From the cell containing the given text, extract its center point as (X, Y) coordinate. 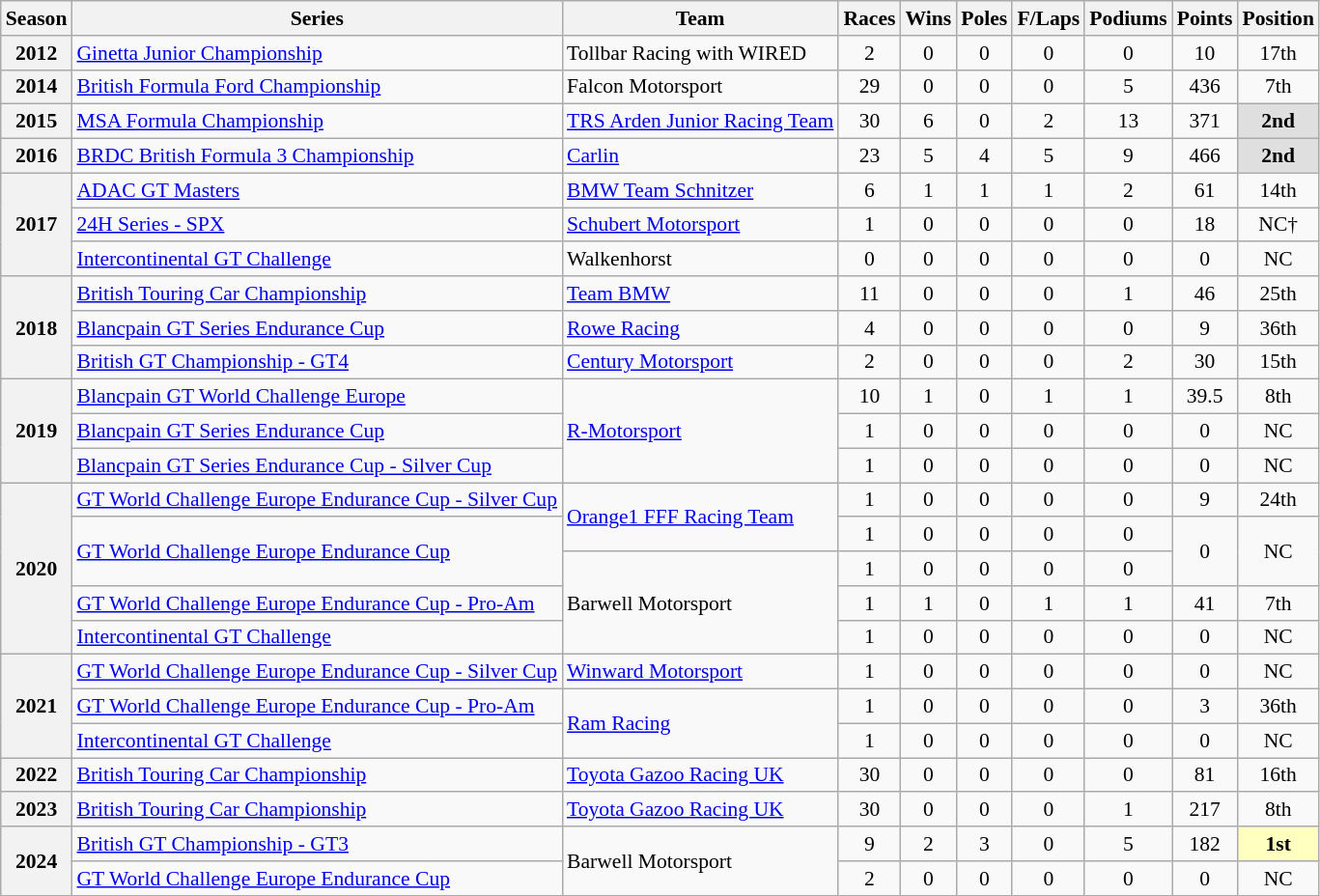
Races (869, 18)
Ginetta Junior Championship (317, 53)
2024 (37, 861)
24th (1278, 500)
2018 (37, 328)
2019 (37, 431)
217 (1205, 810)
2016 (37, 156)
F/Laps (1049, 18)
2020 (37, 569)
15th (1278, 362)
61 (1205, 190)
25th (1278, 294)
Schubert Motorsport (700, 225)
Points (1205, 18)
18 (1205, 225)
British Formula Ford Championship (317, 87)
Century Motorsport (700, 362)
Rowe Racing (700, 328)
TRS Arden Junior Racing Team (700, 122)
1st (1278, 844)
Position (1278, 18)
39.5 (1205, 397)
29 (869, 87)
Team (700, 18)
14th (1278, 190)
Podiums (1128, 18)
2014 (37, 87)
2023 (37, 810)
BMW Team Schnitzer (700, 190)
Orange1 FFF Racing Team (700, 518)
Team BMW (700, 294)
ADAC GT Masters (317, 190)
46 (1205, 294)
Blancpain GT Series Endurance Cup - Silver Cup (317, 465)
13 (1128, 122)
81 (1205, 775)
Ram Racing (700, 724)
R-Motorsport (700, 431)
2012 (37, 53)
436 (1205, 87)
Carlin (700, 156)
British GT Championship - GT4 (317, 362)
17th (1278, 53)
British GT Championship - GT3 (317, 844)
24H Series - SPX (317, 225)
Blancpain GT World Challenge Europe (317, 397)
Winward Motorsport (700, 672)
Wins (929, 18)
466 (1205, 156)
371 (1205, 122)
Tollbar Racing with WIRED (700, 53)
16th (1278, 775)
2021 (37, 707)
Walkenhorst (700, 260)
Series (317, 18)
182 (1205, 844)
BRDC British Formula 3 Championship (317, 156)
41 (1205, 603)
2015 (37, 122)
11 (869, 294)
Season (37, 18)
2022 (37, 775)
23 (869, 156)
Falcon Motorsport (700, 87)
MSA Formula Championship (317, 122)
Poles (984, 18)
2017 (37, 224)
NC† (1278, 225)
